From the cell containing the given text, extract its center point as [x, y] coordinate. 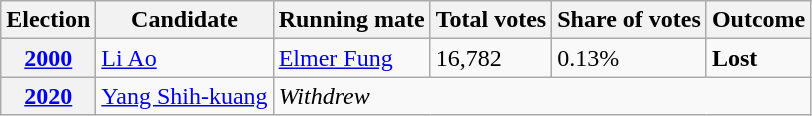
Election [48, 20]
2000 [48, 58]
2020 [48, 96]
Running mate [352, 20]
Outcome [758, 20]
Elmer Fung [352, 58]
Yang Shih-kuang [184, 96]
Candidate [184, 20]
Total votes [491, 20]
Li Ao [184, 58]
Withdrew [542, 96]
Lost [758, 58]
Share of votes [630, 20]
0.13% [630, 58]
16,782 [491, 58]
